Find where the given text appears and provide that cell's center as (X, Y) coordinate. 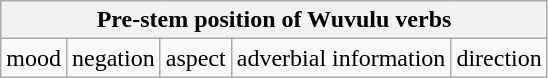
aspect (196, 58)
mood (34, 58)
adverbial information (341, 58)
negation (113, 58)
Pre-stem position of Wuvulu verbs (274, 20)
direction (499, 58)
